Search for the cell housing the specified text and yield its [x, y] center coordinate. 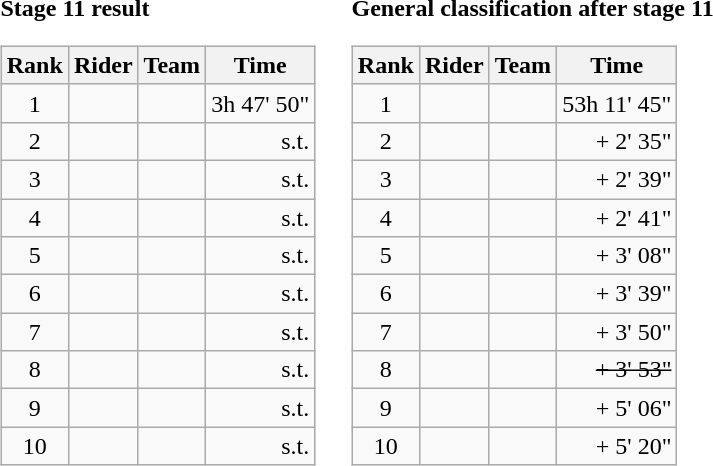
53h 11' 45" [617, 103]
+ 5' 20" [617, 446]
+ 2' 35" [617, 141]
+ 5' 06" [617, 408]
+ 2' 39" [617, 179]
+ 2' 41" [617, 217]
+ 3' 39" [617, 294]
+ 3' 50" [617, 332]
3h 47' 50" [260, 103]
+ 3' 08" [617, 256]
+ 3' 53" [617, 370]
